Identify which cell holds the provided text, then report its (X, Y) central coordinate. 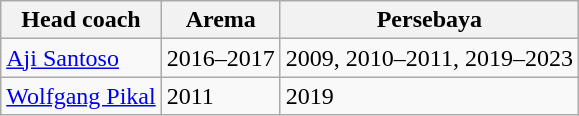
Wolfgang Pikal (81, 96)
Arema (220, 20)
2009, 2010–2011, 2019–2023 (429, 58)
Aji Santoso (81, 58)
Head coach (81, 20)
2019 (429, 96)
Persebaya (429, 20)
2011 (220, 96)
2016–2017 (220, 58)
